Capture the cell that displays the provided text and extract its [X, Y] central coordinate. 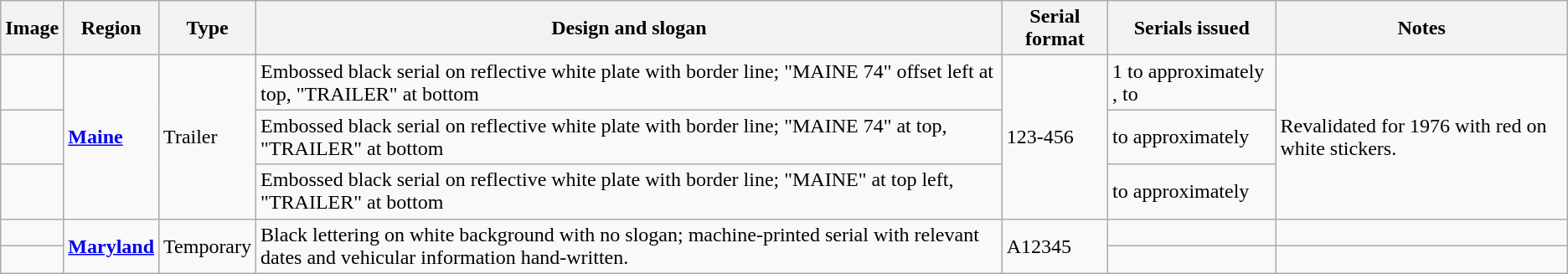
Embossed black serial on reflective white plate with border line; "MAINE" at top left, "TRAILER" at bottom [630, 191]
Serial format [1055, 28]
Temporary [208, 246]
Image [32, 28]
A12345 [1055, 246]
1 to approximately , to [1192, 82]
Type [208, 28]
Embossed black serial on reflective white plate with border line; "MAINE 74" at top, "TRAILER" at bottom [630, 137]
Black lettering on white background with no slogan; machine-printed serial with relevant dates and vehicular information hand-written. [630, 246]
Notes [1421, 28]
Design and slogan [630, 28]
Maryland [111, 246]
Revalidated for 1976 with red on white stickers. [1421, 137]
Trailer [208, 137]
Serials issued [1192, 28]
Region [111, 28]
Embossed black serial on reflective white plate with border line; "MAINE 74" offset left at top, "TRAILER" at bottom [630, 82]
Maine [111, 137]
123-456 [1055, 137]
